Detect which cell encompasses the target text, then output its [X, Y] center coordinate. 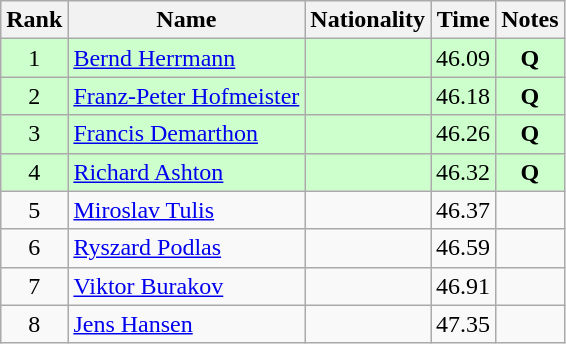
Time [464, 20]
Franz-Peter Hofmeister [186, 96]
3 [34, 134]
Richard Ashton [186, 172]
Nationality [368, 20]
7 [34, 286]
Viktor Burakov [186, 286]
Miroslav Tulis [186, 210]
1 [34, 58]
Name [186, 20]
46.18 [464, 96]
46.26 [464, 134]
Notes [530, 20]
Francis Demarthon [186, 134]
46.09 [464, 58]
Ryszard Podlas [186, 248]
6 [34, 248]
47.35 [464, 324]
46.32 [464, 172]
8 [34, 324]
46.37 [464, 210]
5 [34, 210]
46.59 [464, 248]
46.91 [464, 286]
Rank [34, 20]
4 [34, 172]
Jens Hansen [186, 324]
2 [34, 96]
Bernd Herrmann [186, 58]
